Extract the (x, y) coordinate from the center of the cell holding the provided text.  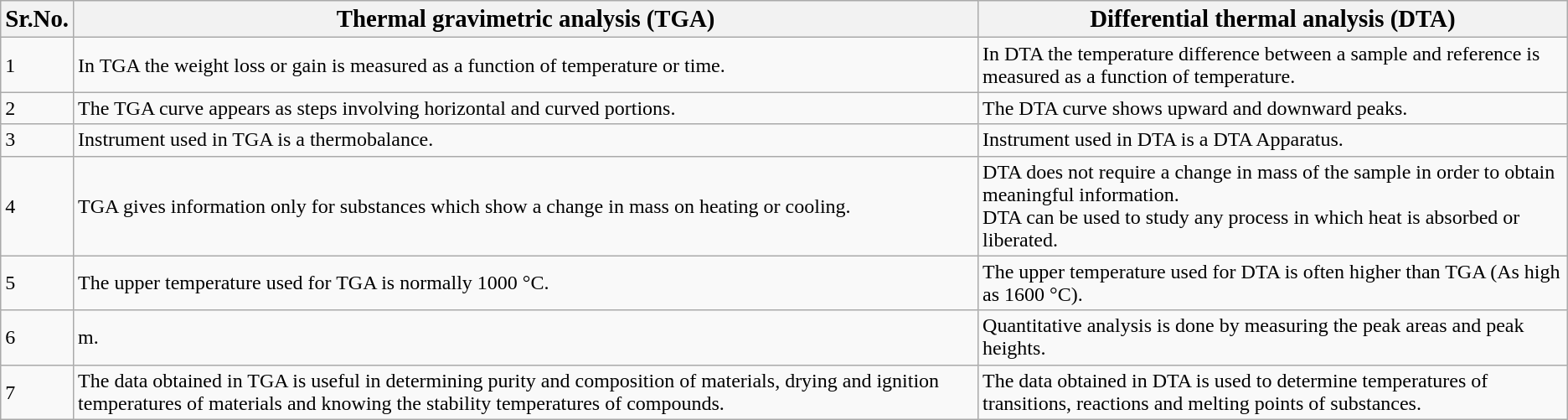
The data obtained in DTA is used to determine temperatures of transitions, reactions and melting points of substances. (1273, 392)
4 (37, 206)
In DTA the temperature difference between a sample and reference is measured as a function of temperature. (1273, 65)
In TGA the weight loss or gain is measured as a function of temperature or time. (526, 65)
5 (37, 283)
3 (37, 140)
Differential thermal analysis (DTA) (1273, 19)
m. (526, 337)
The DTA curve shows upward and downward peaks. (1273, 108)
Instrument used in DTA is a DTA Apparatus. (1273, 140)
7 (37, 392)
The upper temperature used for TGA is normally 1000 °C. (526, 283)
1 (37, 65)
TGA gives information only for substances which show a change in mass on heating or cooling. (526, 206)
Sr.No. (37, 19)
Quantitative analysis is done by measuring the peak areas and peak heights. (1273, 337)
Instrument used in TGA is a thermobalance. (526, 140)
Thermal gravimetric analysis (TGA) (526, 19)
The TGA curve appears as steps involving horizontal and curved portions. (526, 108)
6 (37, 337)
The upper temperature used for DTA is often higher than TGA (As high as 1600 °C). (1273, 283)
2 (37, 108)
